Return [X, Y] of the center of cell containing provided text 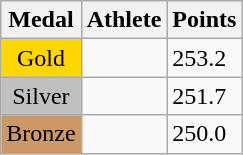
250.0 [204, 134]
Gold [41, 58]
253.2 [204, 58]
Medal [41, 20]
Athlete [124, 20]
Silver [41, 96]
Points [204, 20]
Bronze [41, 134]
251.7 [204, 96]
